From the cell containing the given text, extract its center point as [X, Y] coordinate. 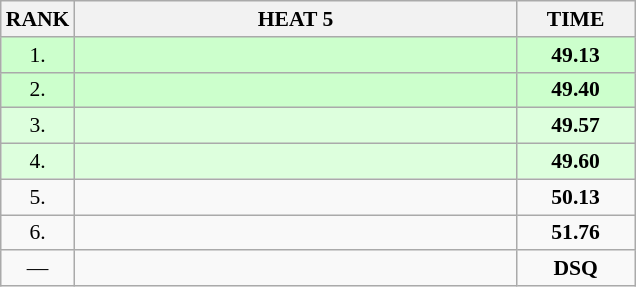
1. [38, 55]
5. [38, 197]
49.60 [576, 162]
49.40 [576, 90]
3. [38, 126]
RANK [38, 19]
50.13 [576, 197]
49.13 [576, 55]
DSQ [576, 269]
HEAT 5 [295, 19]
49.57 [576, 126]
4. [38, 162]
TIME [576, 19]
2. [38, 90]
51.76 [576, 233]
6. [38, 233]
— [38, 269]
